Pinpoint the cell where the given text exists, returning its (x, y) midpoint coordinate. 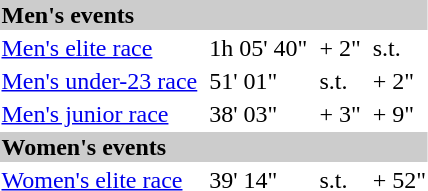
Men's under-23 race (100, 81)
1h 05' 40" (258, 48)
Men's elite race (100, 48)
Men's junior race (100, 114)
51' 01" (258, 81)
Men's events (214, 15)
Women's events (214, 147)
+ 3" (340, 114)
+ 9" (399, 114)
38' 03" (258, 114)
